From the cell containing the given text, extract its center point as (x, y) coordinate. 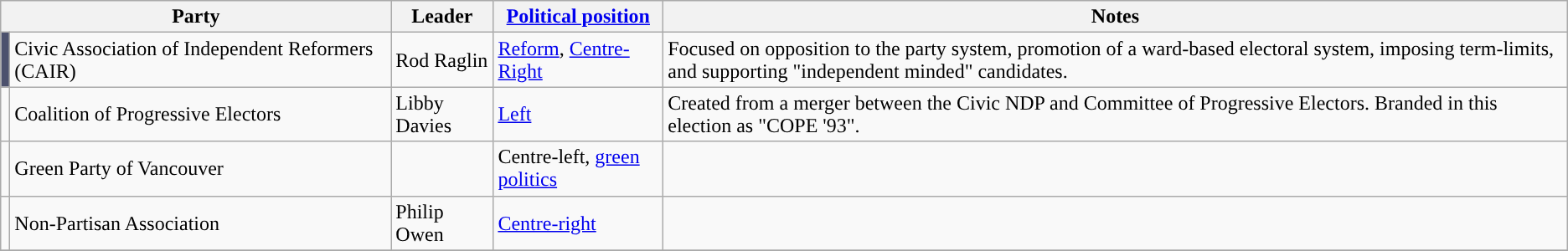
Philip Owen (442, 223)
Non-Partisan Association (201, 223)
Rod Raglin (442, 60)
Libby Davies (442, 114)
Party (196, 17)
Centre-right (578, 223)
Civic Association of Independent Reformers (CAIR) (201, 60)
Reform, Centre-Right (578, 60)
Leader (442, 17)
Left (578, 114)
Green Party of Vancouver (201, 169)
Political position (578, 17)
Created from a merger between the Civic NDP and Committee of Progressive Electors. Branded in this election as "COPE '93". (1116, 114)
Centre-left, green politics (578, 169)
Coalition of Progressive Electors (201, 114)
Notes (1116, 17)
